From the cell containing the given text, extract its center point as [X, Y] coordinate. 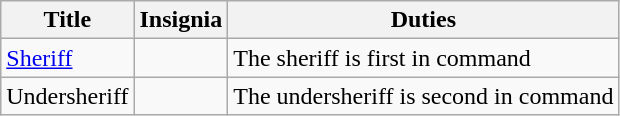
Sheriff [68, 58]
The undersheriff is second in command [424, 96]
Duties [424, 20]
The sheriff is first in command [424, 58]
Undersheriff [68, 96]
Title [68, 20]
Insignia [181, 20]
